Scan for the cell matching the given text and deliver its (X, Y) coordinate at center. 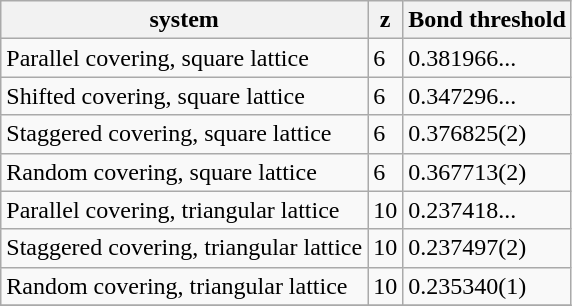
0.235340(1) (488, 286)
Parallel covering, square lattice (184, 58)
0.381966... (488, 58)
0.347296... (488, 96)
0.237418... (488, 210)
Shifted covering, square lattice (184, 96)
Random covering, square lattice (184, 172)
Random covering, triangular lattice (184, 286)
0.237497(2) (488, 248)
Bond threshold (488, 20)
Parallel covering, triangular lattice (184, 210)
0.376825(2) (488, 134)
Staggered covering, triangular lattice (184, 248)
z (386, 20)
Staggered covering, square lattice (184, 134)
system (184, 20)
0.367713(2) (488, 172)
